Identify which cell holds the provided text, then report its (x, y) central coordinate. 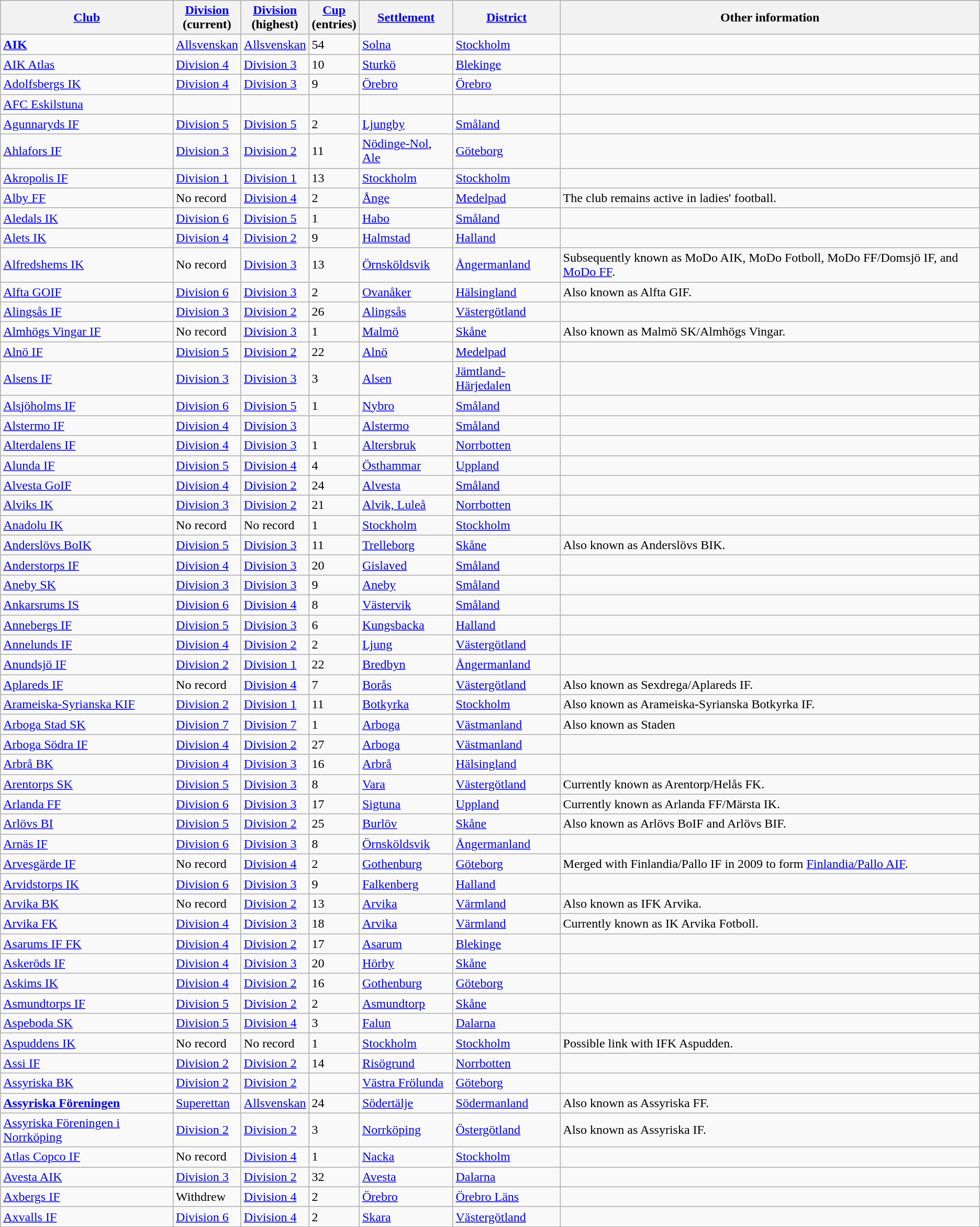
Arvesgärde IF (87, 864)
Arbrå (406, 764)
Asmundtorp (406, 1003)
Asmundtorps IF (87, 1003)
26 (334, 312)
Adolfsbergs IK (87, 84)
27 (334, 744)
Aplareds IF (87, 685)
Falun (406, 1023)
Aneby (406, 585)
Norrköping (406, 1130)
Possible link with IFK Aspudden. (770, 1043)
Risögrund (406, 1063)
Withdrew (207, 1197)
Alviks IK (87, 505)
Anundsjö IF (87, 665)
Askims IK (87, 984)
Alfta GOIF (87, 292)
Södermanland (507, 1103)
Alstermo (406, 426)
Sigtuna (406, 804)
Arentorps SK (87, 784)
Atlas Copco IF (87, 1157)
Also known as Anderslövs BIK. (770, 545)
AIK Atlas (87, 64)
Halmstad (406, 238)
Södertälje (406, 1103)
Alstermo IF (87, 426)
Axbergs IF (87, 1197)
Nybro (406, 406)
Falkenberg (406, 884)
Anderslövs BoIK (87, 545)
AIK (87, 44)
Östergötland (507, 1130)
Also known as Arlövs BoIF and Arlövs BIF. (770, 824)
Skara (406, 1217)
Alnö IF (87, 352)
Currently known as IK Arvika Fotboll. (770, 923)
18 (334, 923)
6 (334, 624)
Asarum (406, 944)
Sturkö (406, 64)
Also known as Sexdrega/Aplareds IF. (770, 685)
Alterdalens IF (87, 445)
Club (87, 18)
21 (334, 505)
Axvalls IF (87, 1217)
Västra Frölunda (406, 1083)
Ahlafors IF (87, 151)
Other information (770, 18)
Alsjöholms IF (87, 406)
Division (current) (207, 18)
Solna (406, 44)
Jämtland-Härjedalen (507, 379)
Alnö (406, 352)
Asarums IF FK (87, 944)
Arboga Södra IF (87, 744)
Botkyrka (406, 705)
Assyriska BK (87, 1083)
10 (334, 64)
AFC Eskilstuna (87, 104)
54 (334, 44)
Avesta (406, 1177)
Alvesta (406, 485)
Askeröds IF (87, 964)
Ovanåker (406, 292)
District (507, 18)
Superettan (207, 1103)
Ljung (406, 645)
Alsens IF (87, 379)
Annebergs IF (87, 624)
Alvik, Luleå (406, 505)
Merged with Finlandia/Pallo IF in 2009 to form Finlandia/Pallo AIF. (770, 864)
Bredbyn (406, 665)
Borås (406, 685)
Arlövs BI (87, 824)
Almhögs Vingar IF (87, 332)
Also known as Arameiska-Syrianska Botkyrka IF. (770, 705)
Arnäs IF (87, 844)
Assyriska Föreningen i Norrköping (87, 1130)
Hörby (406, 964)
Alets IK (87, 238)
Arvidstorps IK (87, 884)
14 (334, 1063)
Arbrå BK (87, 764)
Arvika BK (87, 903)
Ljungby (406, 124)
Division (highest) (275, 18)
Assyriska Föreningen (87, 1103)
Ånge (406, 198)
Arvika FK (87, 923)
Also known as Assyriska FF. (770, 1103)
Burlöv (406, 824)
Aspeboda SK (87, 1023)
Trelleborg (406, 545)
Currently known as Arlanda FF/Märsta IK. (770, 804)
Altersbruk (406, 445)
Also known as IFK Arvika. (770, 903)
Aledals IK (87, 218)
Aspuddens IK (87, 1043)
Akropolis IF (87, 178)
Annelunds IF (87, 645)
Also known as Alfta GIF. (770, 292)
7 (334, 685)
4 (334, 465)
Subsequently known as MoDo AIK, MoDo Fotboll, MoDo FF/Domsjö IF, and MoDo FF. (770, 265)
Östhammar (406, 465)
Avesta AIK (87, 1177)
25 (334, 824)
Arlanda FF (87, 804)
Alvesta GoIF (87, 485)
Nödinge-Nol, Ale (406, 151)
Örebro Läns (507, 1197)
Gislaved (406, 565)
Ankarsrums IS (87, 605)
Vara (406, 784)
Alingsås IF (87, 312)
Also known as Assyriska IF. (770, 1130)
Arboga Stad SK (87, 724)
Assi IF (87, 1063)
Currently known as Arentorp/Helås FK. (770, 784)
Malmö (406, 332)
Also known as Staden (770, 724)
The club remains active in ladies' football. (770, 198)
Anderstorps IF (87, 565)
Alby FF (87, 198)
Aneby SK (87, 585)
Habo (406, 218)
Västervik (406, 605)
Alingsås (406, 312)
Nacka (406, 1157)
Anadolu IK (87, 525)
Arameiska-Syrianska KIF (87, 705)
Alunda IF (87, 465)
Also known as Malmö SK/Almhögs Vingar. (770, 332)
Kungsbacka (406, 624)
32 (334, 1177)
Alsen (406, 379)
Alfredshems IK (87, 265)
Agunnaryds IF (87, 124)
Cup (entries) (334, 18)
Settlement (406, 18)
